For the text-containing cell, return its midpoint in (x, y) coordinate format. 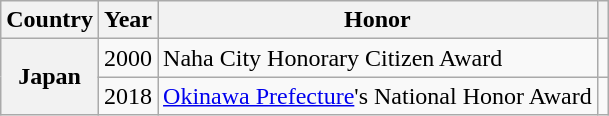
2018 (128, 96)
Country (50, 20)
Year (128, 20)
Japan (50, 77)
2000 (128, 58)
Honor (378, 20)
Naha City Honorary Citizen Award (378, 58)
Okinawa Prefecture's National Honor Award (378, 96)
